Find where the given text appears and provide that cell's center as [X, Y] coordinate. 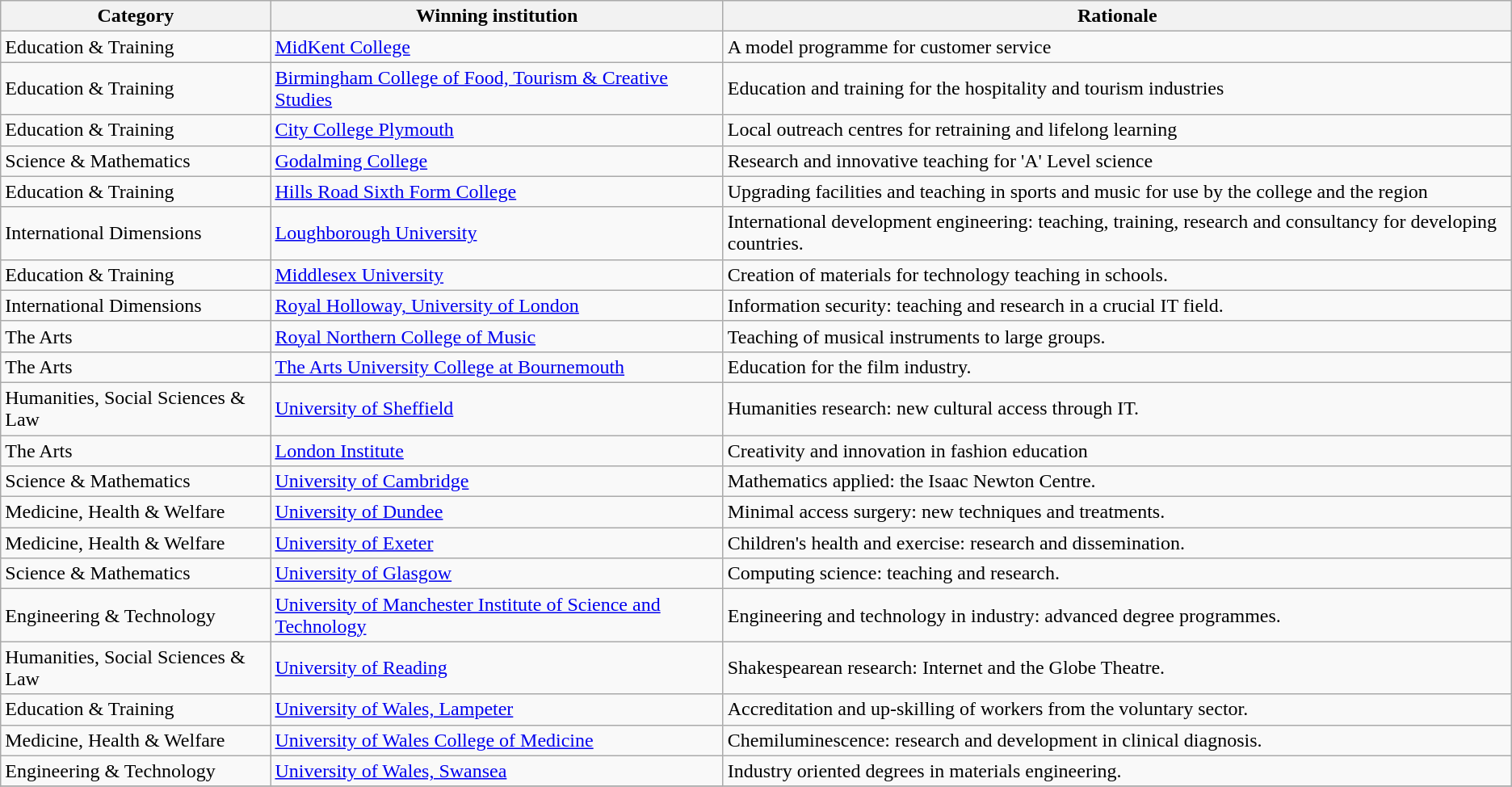
Computing science: teaching and research. [1117, 574]
University of Wales College of Medicine [497, 740]
Teaching of musical instruments to large groups. [1117, 336]
Creation of materials for technology teaching in schools. [1117, 275]
Mathematics applied: the Isaac Newton Centre. [1117, 482]
International development engineering: teaching, training, research and consultancy for developing countries. [1117, 233]
Middlesex University [497, 275]
Creativity and innovation in fashion education [1117, 450]
University of Wales, Lampeter [497, 709]
University of Reading [497, 667]
Humanities research: new cultural access through IT. [1117, 409]
Chemiluminescence: research and development in clinical diagnosis. [1117, 740]
Industry oriented degrees in materials engineering. [1117, 771]
University of Dundee [497, 512]
Category [136, 16]
Upgrading facilities and teaching in sports and music for use by the college and the region [1117, 191]
University of Glasgow [497, 574]
Accreditation and up-skilling of workers from the voluntary sector. [1117, 709]
MidKent College [497, 47]
Children's health and exercise: research and dissemination. [1117, 543]
London Institute [497, 450]
Local outreach centres for retraining and lifelong learning [1117, 130]
Royal Holloway, University of London [497, 305]
Research and innovative teaching for 'A' Level science [1117, 161]
The Arts University College at Bournemouth [497, 367]
Minimal access surgery: new techniques and treatments. [1117, 512]
Loughborough University [497, 233]
Information security: teaching and research in a crucial IT field. [1117, 305]
A model programme for customer service [1117, 47]
Hills Road Sixth Form College [497, 191]
City College Plymouth [497, 130]
Godalming College [497, 161]
Winning institution [497, 16]
Education and training for the hospitality and tourism industries [1117, 89]
Engineering and technology in industry: advanced degree programmes. [1117, 616]
University of Manchester Institute of Science and Technology [497, 616]
Royal Northern College of Music [497, 336]
Rationale [1117, 16]
University of Exeter [497, 543]
University of Cambridge [497, 482]
Education for the film industry. [1117, 367]
Shakespearean research: Internet and the Globe Theatre. [1117, 667]
University of Sheffield [497, 409]
Birmingham College of Food, Tourism & Creative Studies [497, 89]
University of Wales, Swansea [497, 771]
